Provide the (X, Y) coordinate of the cell's center where the given text is located.  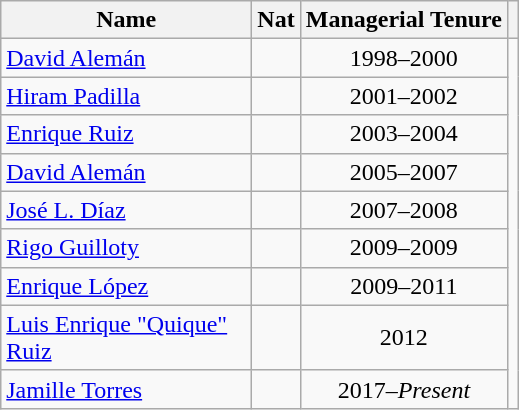
Enrique López (126, 286)
2017–Present (404, 389)
2009–2011 (404, 286)
Luis Enrique "Quique" Ruiz (126, 338)
2005–2007 (404, 172)
José L. Díaz (126, 210)
1998–2000 (404, 58)
Enrique Ruiz (126, 134)
Jamille Torres (126, 389)
Rigo Guilloty (126, 248)
2012 (404, 338)
Nat (276, 20)
Managerial Tenure (404, 20)
Hiram Padilla (126, 96)
2007–2008 (404, 210)
2003–2004 (404, 134)
Name (126, 20)
2009–2009 (404, 248)
2001–2002 (404, 96)
